Return [X, Y] of the center of cell containing provided text 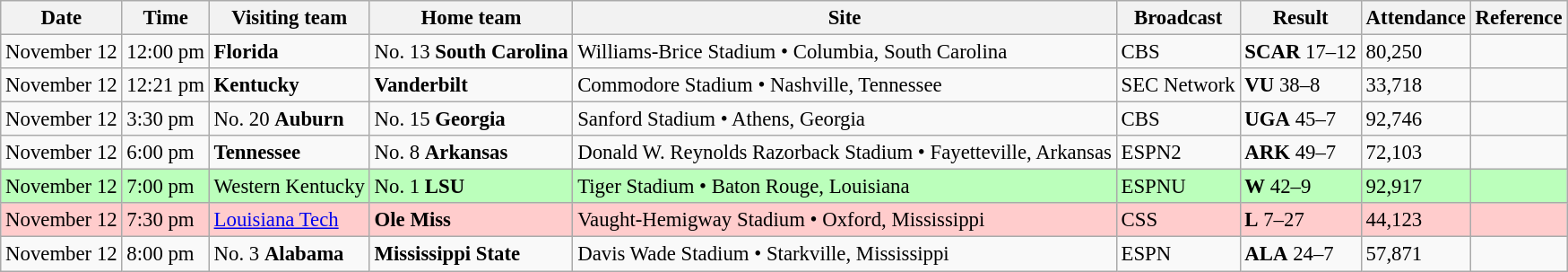
No. 8 Arkansas [472, 153]
No. 15 Georgia [472, 119]
7:00 pm [165, 187]
Tennessee [289, 153]
Sanford Stadium • Athens, Georgia [845, 119]
No. 1 LSU [472, 187]
VU 38–8 [1300, 85]
W 42–9 [1300, 187]
ARK 49–7 [1300, 153]
L 7–27 [1300, 220]
Home team [472, 18]
Result [1300, 18]
No. 13 South Carolina [472, 52]
ESPN [1178, 254]
Reference [1519, 18]
Broadcast [1178, 18]
CSS [1178, 220]
No. 20 Auburn [289, 119]
44,123 [1416, 220]
Time [165, 18]
Mississippi State [472, 254]
6:00 pm [165, 153]
Davis Wade Stadium • Starkville, Mississippi [845, 254]
80,250 [1416, 52]
No. 3 Alabama [289, 254]
UGA 45–7 [1300, 119]
12:00 pm [165, 52]
Tiger Stadium • Baton Rouge, Louisiana [845, 187]
12:21 pm [165, 85]
Attendance [1416, 18]
Visiting team [289, 18]
8:00 pm [165, 254]
ALA 24–7 [1300, 254]
3:30 pm [165, 119]
7:30 pm [165, 220]
ESPN2 [1178, 153]
Kentucky [289, 85]
Date [61, 18]
SCAR 17–12 [1300, 52]
Site [845, 18]
Ole Miss [472, 220]
92,917 [1416, 187]
ESPNU [1178, 187]
Williams-Brice Stadium • Columbia, South Carolina [845, 52]
Vaught-Hemigway Stadium • Oxford, Mississippi [845, 220]
72,103 [1416, 153]
Vanderbilt [472, 85]
Donald W. Reynolds Razorback Stadium • Fayetteville, Arkansas [845, 153]
SEC Network [1178, 85]
33,718 [1416, 85]
Florida [289, 52]
Commodore Stadium • Nashville, Tennessee [845, 85]
92,746 [1416, 119]
Louisiana Tech [289, 220]
Western Kentucky [289, 187]
57,871 [1416, 254]
